For the text-containing cell, return its midpoint in (X, Y) coordinate format. 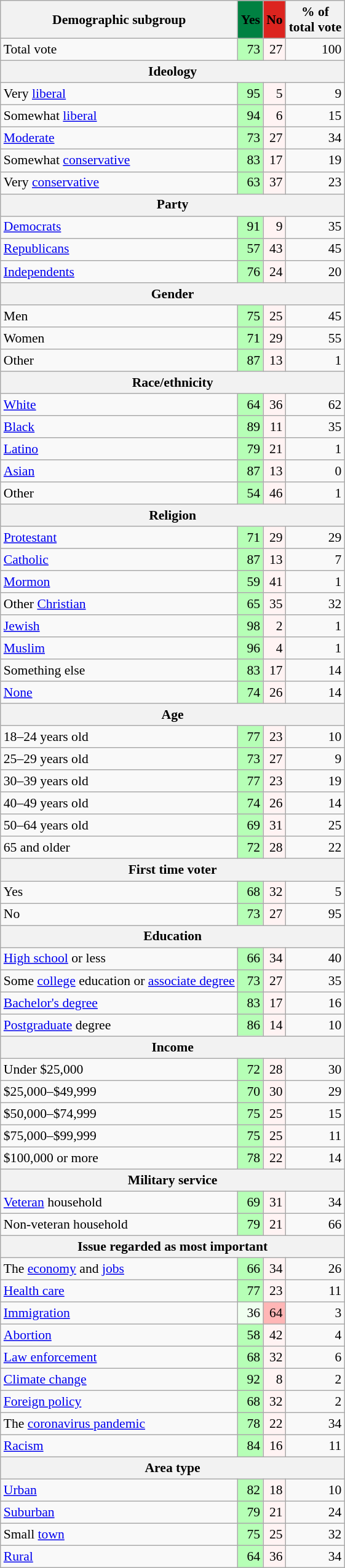
63 (251, 183)
Rural (119, 1557)
100 (315, 50)
59 (251, 582)
Some college education or associate degree (119, 981)
55 (315, 338)
First time voter (173, 870)
Party (173, 205)
Moderate (119, 138)
92 (251, 1380)
Age (173, 715)
The economy and jobs (119, 1269)
54 (251, 493)
37 (274, 183)
Foreign policy (119, 1402)
% oftotal vote (315, 20)
94 (251, 116)
Postgraduate degree (119, 1025)
High school or less (119, 959)
62 (315, 405)
Non-veteran household (119, 1225)
3 (315, 1313)
18 (274, 1491)
Bachelor's degree (119, 1003)
Ideology (173, 72)
65 and older (119, 848)
$50,000–$74,999 (119, 1114)
Military service (173, 1181)
Asian (119, 471)
Latino (119, 449)
96 (251, 648)
65 (251, 604)
40–49 years old (119, 804)
Small town (119, 1535)
Under $25,000 (119, 1069)
30–39 years old (119, 782)
$25,000–$49,999 (119, 1091)
57 (251, 250)
Immigration (119, 1313)
Area type (173, 1468)
Men (119, 316)
Mormon (119, 582)
Urban (119, 1491)
46 (274, 493)
43 (274, 250)
42 (274, 1336)
Religion (173, 515)
Education (173, 936)
Race/ethnicity (173, 382)
82 (251, 1491)
Muslim (119, 648)
89 (251, 427)
Climate change (119, 1380)
Independents (119, 272)
Demographic subgroup (119, 20)
7 (315, 560)
20 (315, 272)
The coronavirus pandemic (119, 1424)
White (119, 405)
Protestant (119, 537)
Total vote (119, 50)
Veteran household (119, 1203)
Racism (119, 1446)
Something else (119, 670)
Gender (173, 294)
Very liberal (119, 94)
98 (251, 626)
58 (251, 1336)
Abortion (119, 1336)
18–24 years old (119, 737)
Law enforcement (119, 1358)
Catholic (119, 560)
None (119, 692)
41 (274, 582)
91 (251, 227)
$75,000–$99,999 (119, 1136)
76 (251, 272)
Suburban (119, 1513)
8 (274, 1380)
Issue regarded as most important (173, 1247)
Somewhat conservative (119, 160)
Income (173, 1047)
Somewhat liberal (119, 116)
84 (251, 1446)
Very conservative (119, 183)
$100,000 or more (119, 1158)
40 (315, 959)
Republicans (119, 250)
Jewish (119, 626)
Black (119, 427)
70 (251, 1091)
Democrats (119, 227)
25–29 years old (119, 759)
0 (315, 471)
86 (251, 1025)
Women (119, 338)
Health care (119, 1291)
50–64 years old (119, 826)
Other Christian (119, 604)
